Detect which cell encompasses the target text, then output its (x, y) center coordinate. 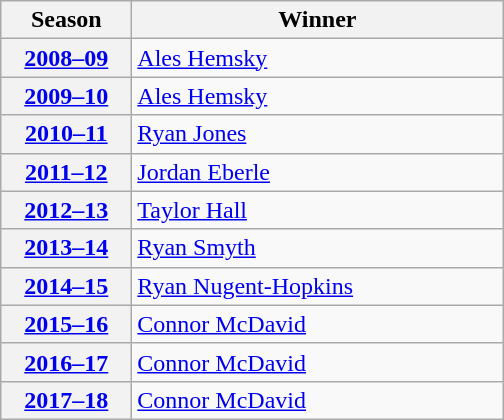
Ryan Nugent-Hopkins (318, 286)
2011–12 (66, 172)
2008–09 (66, 58)
2013–14 (66, 248)
Season (66, 20)
2014–15 (66, 286)
2017–18 (66, 400)
2016–17 (66, 362)
Winner (318, 20)
Jordan Eberle (318, 172)
2012–13 (66, 210)
2015–16 (66, 324)
Ryan Smyth (318, 248)
2010–11 (66, 134)
Taylor Hall (318, 210)
2009–10 (66, 96)
Ryan Jones (318, 134)
